Extract the (x, y) coordinate from the center of the cell holding the provided text.  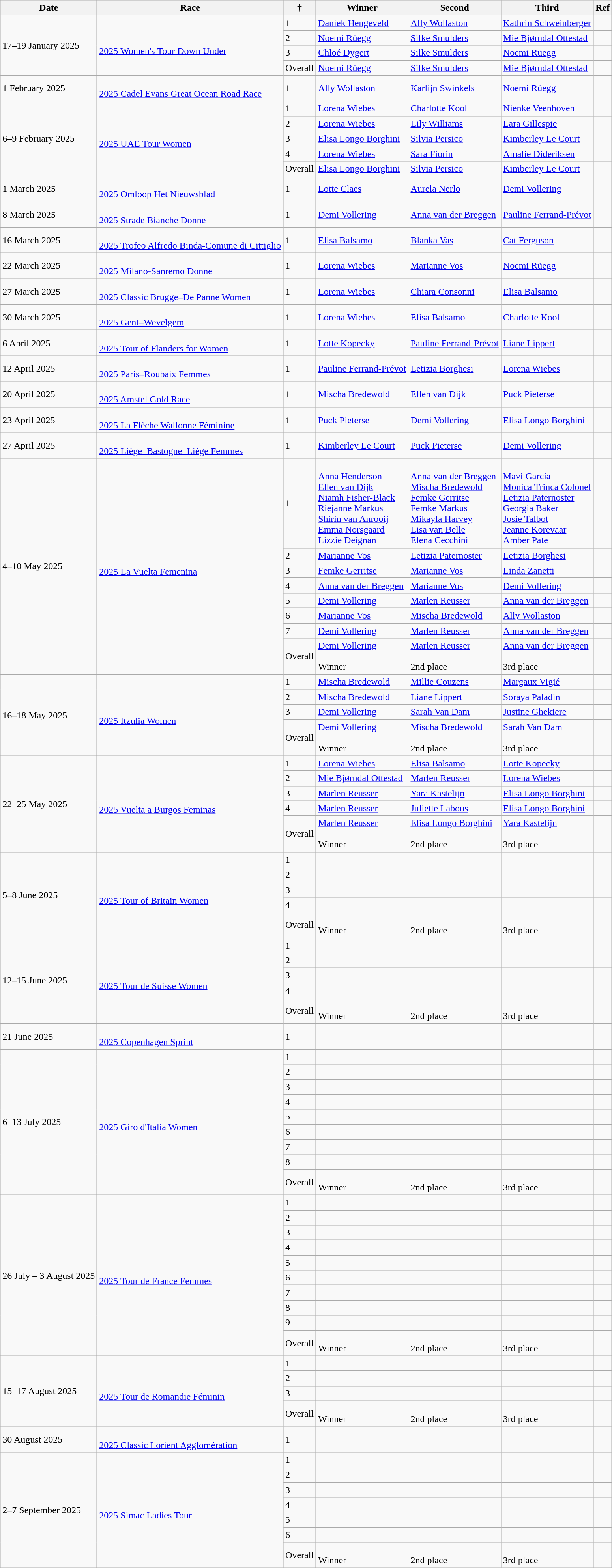
12–15 June 2025 (49, 981)
6 April 2025 (49, 343)
Lotte Claes (362, 189)
Margaux Vigié (547, 682)
2025 Tour of Flanders for Women (190, 343)
Marlen Reusser2nd place (455, 656)
Ref (603, 8)
2025 Tour de Suisse Women (190, 981)
6–9 February 2025 (49, 138)
Second (455, 8)
2025 Strade Bianche Donne (190, 215)
Soraya Paladin (547, 697)
Chiara Consonni (455, 292)
2025 Classic Lorient Agglomération (190, 1439)
Sara Fiorin (455, 153)
Letizia Paternoster (455, 555)
2025 Liège–Bastogne–Liège Femmes (190, 446)
Linda Zanetti (547, 570)
2025 Women's Tour Down Under (190, 45)
6–13 July 2025 (49, 1122)
2025 Paris–Roubaix Femmes (190, 368)
Race (190, 8)
22–25 May 2025 (49, 804)
12 April 2025 (49, 368)
9 (300, 1323)
2025 Tour de France Femmes (190, 1275)
16–18 May 2025 (49, 715)
Femke Gerritse (362, 570)
21 June 2025 (49, 1037)
2025 Trofeo Alfredo Binda-Comune di Cittiglio (190, 241)
4–10 May 2025 (49, 566)
30 March 2025 (49, 317)
2025 Tour de Romandie Féminin (190, 1391)
5–8 June 2025 (49, 895)
Aurela Nerlo (455, 189)
2025 UAE Tour Women (190, 138)
2–7 September 2025 (49, 1510)
† (300, 8)
2025 Amstel Gold Race (190, 394)
Amalie Dideriksen (547, 153)
20 April 2025 (49, 394)
2025 Simac Ladies Tour (190, 1510)
Sarah Van Dam (455, 712)
Sarah Van Dam3rd place (547, 738)
2025 Vuelta a Burgos Feminas (190, 804)
2025 Itzulia Women (190, 715)
22 March 2025 (49, 266)
Juliette Labous (455, 808)
Mavi GarcíaMonica Trinca ColonelLetizia PaternosterGeorgia BakerJosie TalbotJeanne KorevaarAmber Pate (547, 503)
2025 Cadel Evans Great Ocean Road Race (190, 88)
15–17 August 2025 (49, 1391)
Lara Gillespie (547, 123)
Yara Kastelijn3rd place (547, 834)
2025 Milano-Sanremo Donne (190, 266)
2025 La Flèche Wallonne Féminine (190, 420)
Chloé Dygert (362, 53)
27 April 2025 (49, 446)
2025 Giro d'Italia Women (190, 1122)
2025 Gent–Wevelgem (190, 317)
27 March 2025 (49, 292)
Anna van der Breggen3rd place (547, 656)
1 March 2025 (49, 189)
Ellen van Dijk (455, 394)
Cat Ferguson (547, 241)
2025 Copenhagen Sprint (190, 1037)
Date (49, 8)
1 February 2025 (49, 88)
23 April 2025 (49, 420)
Millie Couzens (455, 682)
Yara Kastelijn (455, 793)
16 March 2025 (49, 241)
Anna van der BreggenMischa BredewoldFemke GerritseFemke MarkusMikayla HarveyLisa van BelleElena Cecchini (455, 503)
2025 Omloop Het Nieuwsblad (190, 189)
Karlijn Swinkels (455, 88)
Anna HendersonEllen van DijkNiamh Fisher-BlackRiejanne MarkusShirin van AnrooijEmma NorsgaardLizzie Deignan (362, 503)
30 August 2025 (49, 1439)
Justine Ghekiere (547, 712)
Third (547, 8)
Lily Williams (455, 123)
Daniek Hengeveld (362, 23)
Nienke Veenhoven (547, 108)
Elisa Longo Borghini2nd place (455, 834)
Mischa Bredewold2nd place (455, 738)
8 March 2025 (49, 215)
26 July – 3 August 2025 (49, 1275)
17–19 January 2025 (49, 45)
2025 Tour of Britain Women (190, 895)
2025 Classic Brugge–De Panne Women (190, 292)
2025 La Vuelta Femenina (190, 566)
Blanka Vas (455, 241)
Marlen ReusserWinner (362, 834)
Kathrin Schweinberger (547, 23)
